Return the (x, y) coordinate for the center point of the cell that contains the specified text.  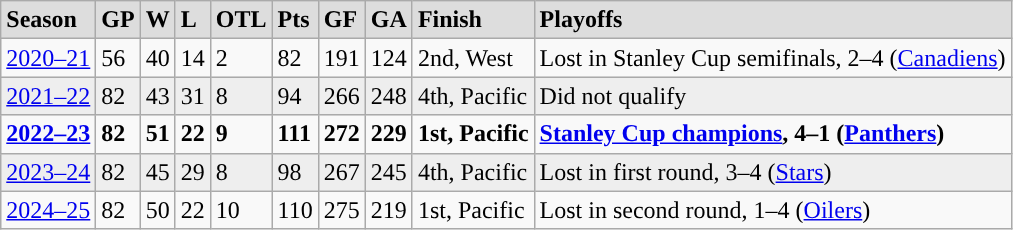
Stanley Cup champions, 4–1 (Panthers) (772, 134)
GP (118, 20)
2022–23 (48, 134)
51 (158, 134)
2 (241, 58)
248 (388, 96)
31 (192, 96)
10 (241, 210)
Lost in second round, 1–4 (Oilers) (772, 210)
Season (48, 20)
94 (295, 96)
29 (192, 172)
111 (295, 134)
219 (388, 210)
229 (388, 134)
110 (295, 210)
2020–21 (48, 58)
Pts (295, 20)
40 (158, 58)
245 (388, 172)
2021–22 (48, 96)
Lost in Stanley Cup semifinals, 2–4 (Canadiens) (772, 58)
275 (342, 210)
266 (342, 96)
Lost in first round, 3–4 (Stars) (772, 172)
2nd, West (473, 58)
2023–24 (48, 172)
OTL (241, 20)
98 (295, 172)
Playoffs (772, 20)
Finish (473, 20)
Did not qualify (772, 96)
50 (158, 210)
43 (158, 96)
267 (342, 172)
L (192, 20)
14 (192, 58)
191 (342, 58)
W (158, 20)
GA (388, 20)
GF (342, 20)
56 (118, 58)
124 (388, 58)
2024–25 (48, 210)
272 (342, 134)
9 (241, 134)
45 (158, 172)
